Return (x, y) of the center of cell containing provided text 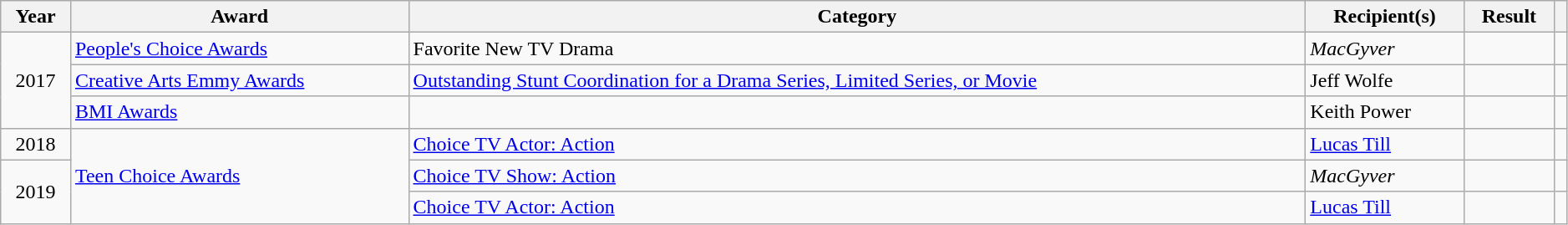
Creative Arts Emmy Awards (239, 80)
Favorite New TV Drama (857, 49)
Result (1509, 17)
Keith Power (1385, 112)
Teen Choice Awards (239, 176)
BMI Awards (239, 112)
Recipient(s) (1385, 17)
Year (36, 17)
Category (857, 17)
Jeff Wolfe (1385, 80)
People's Choice Awards (239, 49)
Choice TV Show: Action (857, 176)
Outstanding Stunt Coordination for a Drama Series, Limited Series, or Movie (857, 80)
2017 (36, 80)
2019 (36, 192)
Award (239, 17)
2018 (36, 144)
